For the text-containing cell, return its midpoint in (x, y) coordinate format. 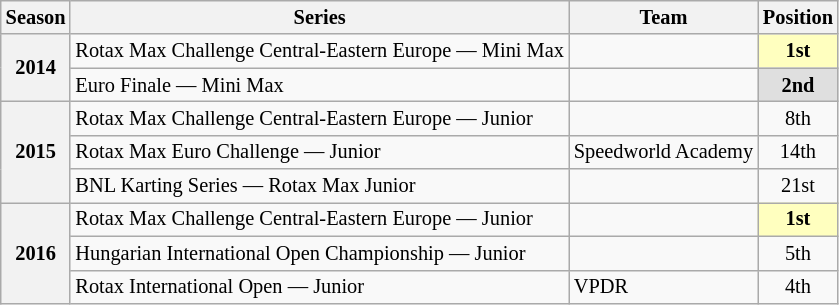
Rotax Max Euro Challenge — Junior (319, 152)
2016 (36, 252)
2015 (36, 152)
Euro Finale — Mini Max (319, 85)
Speedworld Academy (664, 152)
2014 (36, 68)
BNL Karting Series — Rotax Max Junior (319, 186)
2nd (798, 85)
21st (798, 186)
8th (798, 118)
4th (798, 287)
Rotax International Open — Junior (319, 287)
Position (798, 17)
Season (36, 17)
VPDR (664, 287)
Rotax Max Challenge Central-Eastern Europe — Mini Max (319, 51)
Hungarian International Open Championship — Junior (319, 253)
Team (664, 17)
14th (798, 152)
5th (798, 253)
Series (319, 17)
